Output the [X, Y] coordinate of the center of the cell containing the given text.  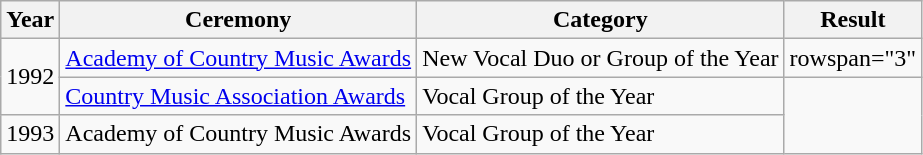
Result [853, 20]
1992 [30, 77]
Ceremony [238, 20]
Category [600, 20]
1993 [30, 134]
Year [30, 20]
Country Music Association Awards [238, 96]
New Vocal Duo or Group of the Year [600, 58]
rowspan="3" [853, 58]
